Determine the (x, y) coordinate at the center of the cell enclosing the given text.  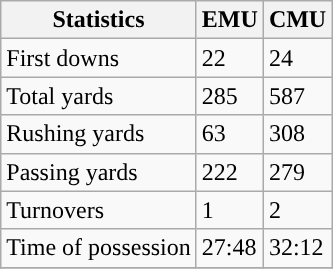
308 (297, 134)
222 (230, 172)
EMU (230, 20)
63 (230, 134)
Turnovers (99, 210)
Statistics (99, 20)
32:12 (297, 248)
Rushing yards (99, 134)
CMU (297, 20)
22 (230, 58)
279 (297, 172)
Time of possession (99, 248)
587 (297, 96)
24 (297, 58)
Total yards (99, 96)
285 (230, 96)
Passing yards (99, 172)
First downs (99, 58)
1 (230, 210)
27:48 (230, 248)
2 (297, 210)
